Provide the [x, y] coordinate of the cell's center where the given text is located.  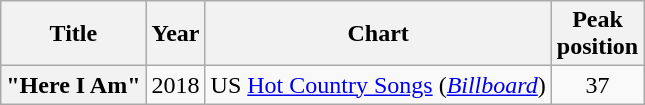
Peakposition [597, 34]
Chart [378, 34]
Title [74, 34]
US Hot Country Songs (Billboard) [378, 85]
"Here I Am" [74, 85]
Year [176, 34]
2018 [176, 85]
37 [597, 85]
